Return the [x, y] coordinate for the center point of the cell that contains the specified text.  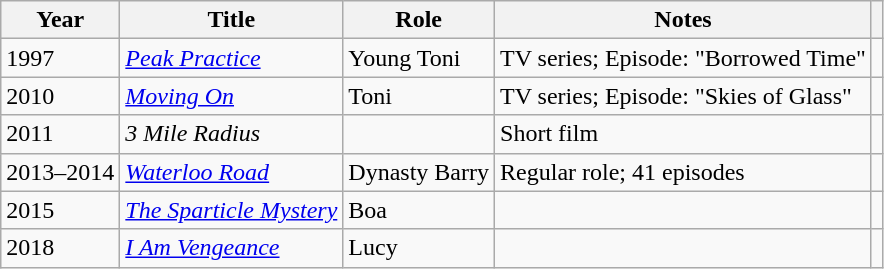
Waterloo Road [232, 172]
Role [419, 20]
Boa [419, 210]
Toni [419, 96]
I Am Vengeance [232, 248]
2015 [60, 210]
Title [232, 20]
Young Toni [419, 58]
Regular role; 41 episodes [684, 172]
Short film [684, 134]
Lucy [419, 248]
Notes [684, 20]
Peak Practice [232, 58]
3 Mile Radius [232, 134]
2011 [60, 134]
2010 [60, 96]
Dynasty Barry [419, 172]
2013–2014 [60, 172]
Year [60, 20]
Moving On [232, 96]
TV series; Episode: "Skies of Glass" [684, 96]
The Sparticle Mystery [232, 210]
TV series; Episode: "Borrowed Time" [684, 58]
1997 [60, 58]
2018 [60, 248]
